Scan for the cell matching the given text and deliver its [X, Y] coordinate at center. 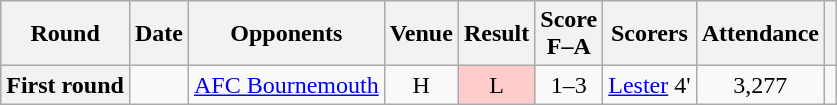
Venue [421, 34]
Result [496, 34]
Date [158, 34]
1–3 [569, 85]
First round [66, 85]
Opponents [286, 34]
ScoreF–A [569, 34]
Scorers [650, 34]
Attendance [760, 34]
AFC Bournemouth [286, 85]
L [496, 85]
H [421, 85]
Round [66, 34]
Lester 4' [650, 85]
3,277 [760, 85]
